Find where the given text appears and provide that cell's center as (x, y) coordinate. 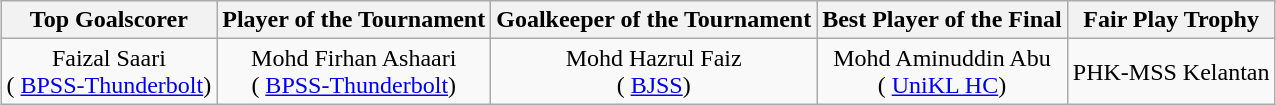
Player of the Tournament (354, 20)
Top Goalscorer (109, 20)
PHK-MSS Kelantan (1171, 72)
Fair Play Trophy (1171, 20)
Goalkeeper of the Tournament (654, 20)
Mohd Aminuddin Abu ( UniKL HC) (942, 72)
Faizal Saari ( BPSS-Thunderbolt) (109, 72)
Mohd Firhan Ashaari ( BPSS-Thunderbolt) (354, 72)
Mohd Hazrul Faiz ( BJSS) (654, 72)
Best Player of the Final (942, 20)
